Capture the cell that displays the provided text and extract its [x, y] central coordinate. 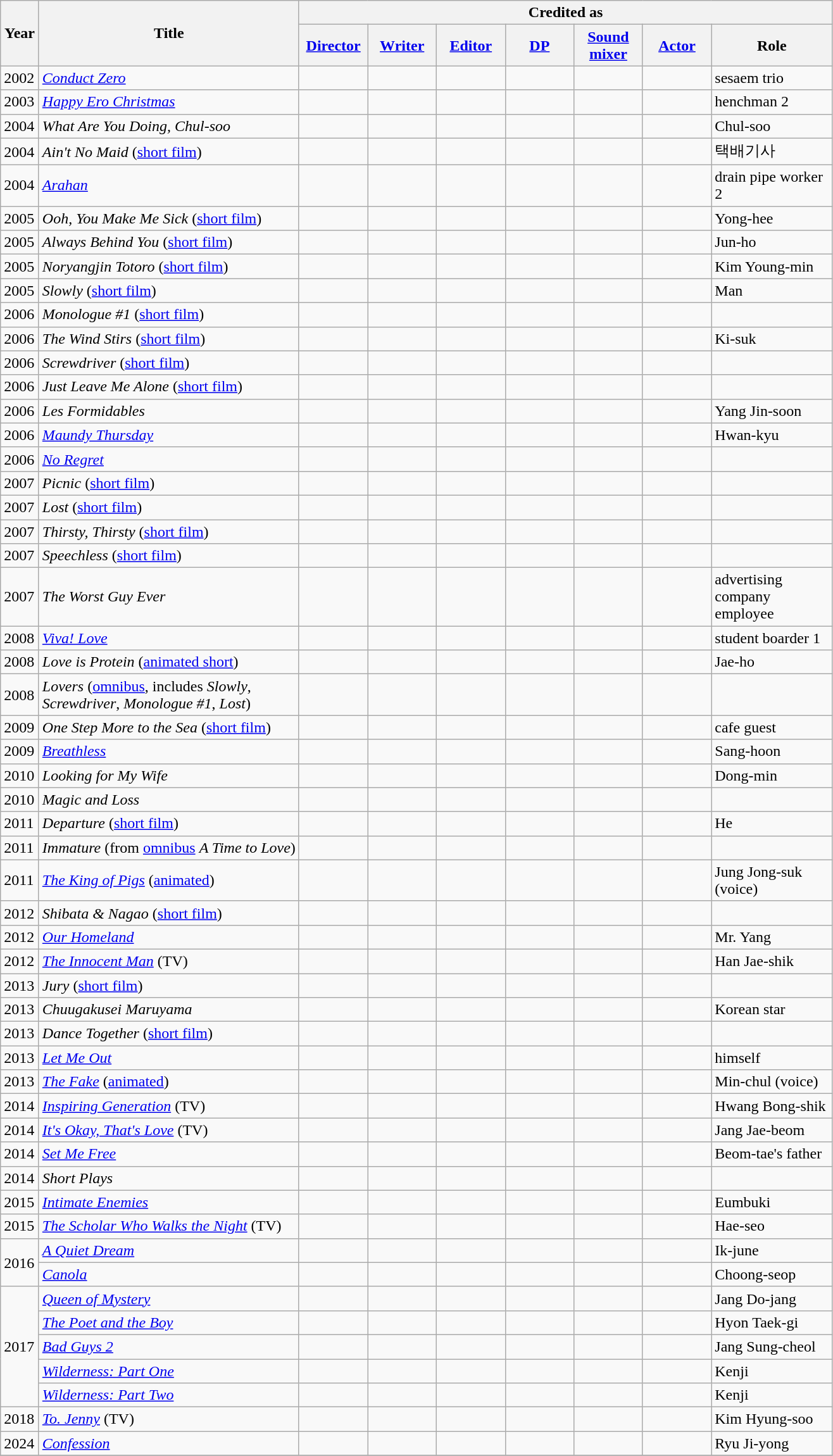
Jung Jong-suk (voice) [772, 880]
Ik-june [772, 1250]
Hyon Taek-gi [772, 1322]
Writer [403, 46]
DP [539, 46]
Role [772, 46]
himself [772, 1058]
Conduct Zero [168, 78]
Maundy Thursday [168, 435]
2002 [20, 78]
Arahan [168, 186]
The Worst Guy Ever [168, 597]
Ryu Ji-yong [772, 1443]
Thirsty, Thirsty (short film) [168, 531]
2003 [20, 102]
Ooh, You Make Me Sick (short film) [168, 218]
A Quiet Dream [168, 1250]
Jang Do-jang [772, 1298]
Jang Jae-beom [772, 1130]
Happy Ero Christmas [168, 102]
advertising company employee [772, 597]
2017 [20, 1346]
Credited as [565, 13]
Love is Protein (animated short) [168, 662]
Chuugakusei Maruyama [168, 1010]
Canola [168, 1274]
Bad Guys 2 [168, 1346]
Intimate Enemies [168, 1202]
2024 [20, 1443]
Beom-tae's father [772, 1154]
The Wind Stirs (short film) [168, 339]
Confession [168, 1443]
Noryangjin Totoro (short film) [168, 267]
Mr. Yang [772, 937]
No Regret [168, 459]
henchman 2 [772, 102]
Kim Young-min [772, 267]
Ki-suk [772, 339]
Jury (short film) [168, 986]
Breathless [168, 751]
Slowly (short film) [168, 291]
Title [168, 33]
Lovers (omnibus, includes Slowly, Screwdriver, Monologue #1, Lost) [168, 695]
Always Behind You (short film) [168, 242]
Jun-ho [772, 242]
Sang-hoon [772, 751]
Dance Together (short film) [168, 1034]
What Are You Doing, Chul-soo [168, 126]
Immature (from omnibus A Time to Love) [168, 848]
Eumbuki [772, 1202]
Korean star [772, 1010]
Director [333, 46]
Hwan-kyu [772, 435]
Hae-seo [772, 1226]
2016 [20, 1262]
Actor [677, 46]
Han Jae-shik [772, 961]
Dong-min [772, 775]
Choong-seop [772, 1274]
To. Jenny (TV) [168, 1419]
Kim Hyung-soo [772, 1419]
Yong-hee [772, 218]
Yang Jin-soon [772, 411]
Ain't No Maid (short film) [168, 152]
The Innocent Man (TV) [168, 961]
Lost (short film) [168, 507]
It's Okay, That's Love (TV) [168, 1130]
Let Me Out [168, 1058]
sesaem trio [772, 78]
Min-chul (voice) [772, 1082]
The Poet and the Boy [168, 1322]
Monologue #1 (short film) [168, 315]
The King of Pigs (animated) [168, 880]
Jang Sung-cheol [772, 1346]
Hwang Bong-shik [772, 1106]
Looking for My Wife [168, 775]
Screwdriver (short film) [168, 363]
Chul-soo [772, 126]
Inspiring Generation (TV) [168, 1106]
Magic and Loss [168, 800]
Just Leave Me Alone (short film) [168, 387]
The Scholar Who Walks the Night (TV) [168, 1226]
택배기사 [772, 152]
Man [772, 291]
Queen of Mystery [168, 1298]
Picnic (short film) [168, 483]
Departure (short film) [168, 824]
drain pipe worker 2 [772, 186]
Jae-ho [772, 662]
One Step More to the Sea (short film) [168, 727]
The Fake (animated) [168, 1082]
Year [20, 33]
He [772, 824]
Wilderness: Part Two [168, 1395]
2018 [20, 1419]
Wilderness: Part One [168, 1371]
Sound mixer [609, 46]
cafe guest [772, 727]
Short Plays [168, 1178]
Our Homeland [168, 937]
Editor [471, 46]
Speechless (short film) [168, 556]
Viva! Love [168, 638]
Set Me Free [168, 1154]
Les Formidables [168, 411]
Shibata & Nagao (short film) [168, 913]
student boarder 1 [772, 638]
